Find where the given text appears and provide that cell's center as [X, Y] coordinate. 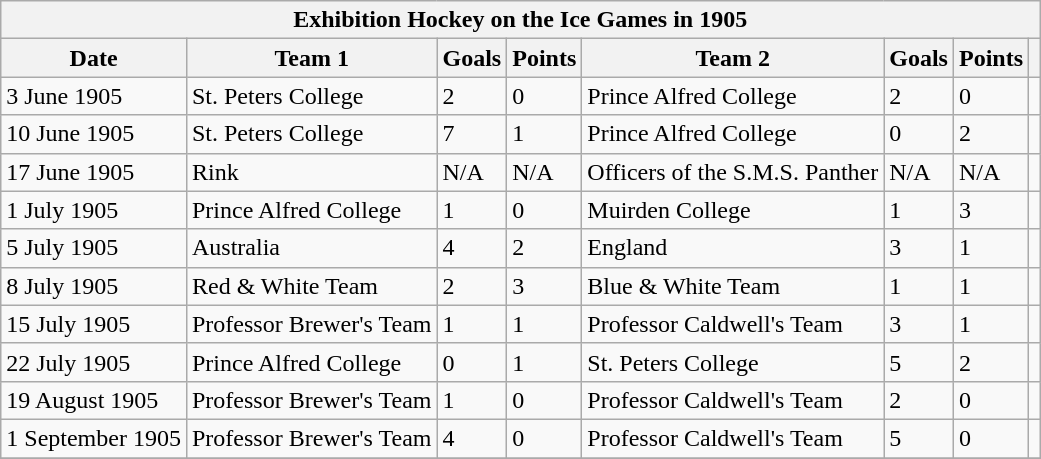
19 August 1905 [94, 400]
1 July 1905 [94, 210]
5 July 1905 [94, 248]
England [733, 248]
22 July 1905 [94, 362]
Red & White Team [312, 286]
17 June 1905 [94, 172]
Team 2 [733, 58]
3 June 1905 [94, 96]
Date [94, 58]
Rink [312, 172]
10 June 1905 [94, 134]
1 September 1905 [94, 438]
Muirden College [733, 210]
Australia [312, 248]
Officers of the S.M.S. Panther [733, 172]
15 July 1905 [94, 324]
Exhibition Hockey on the Ice Games in 1905 [520, 20]
7 [472, 134]
Team 1 [312, 58]
8 July 1905 [94, 286]
Blue & White Team [733, 286]
